Pinpoint the cell where the given text exists, returning its [X, Y] midpoint coordinate. 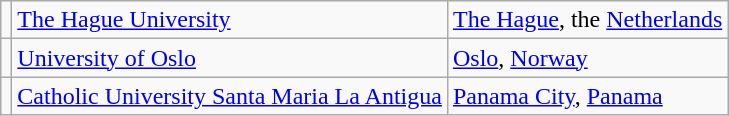
University of Oslo [230, 58]
Panama City, Panama [587, 96]
Catholic University Santa Maria La Antigua [230, 96]
The Hague, the Netherlands [587, 20]
The Hague University [230, 20]
Oslo, Norway [587, 58]
